Provide the (x, y) coordinate of the cell's center where the given text is located.  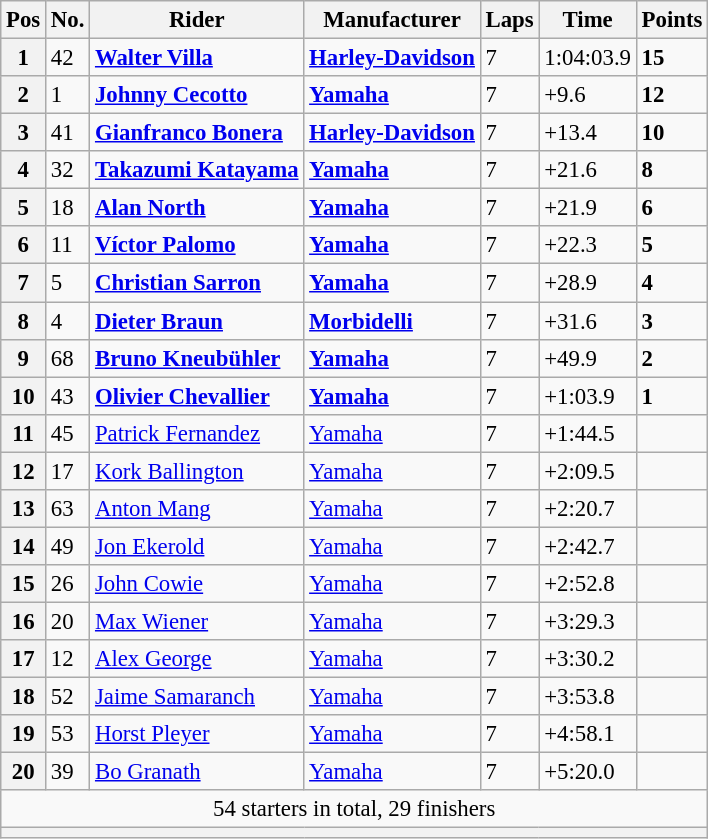
+1:44.5 (588, 433)
+49.9 (588, 358)
Bruno Kneubühler (197, 358)
42 (68, 58)
+2:20.7 (588, 509)
Points (672, 20)
+2:09.5 (588, 471)
53 (68, 734)
Max Wiener (197, 621)
+13.4 (588, 133)
Time (588, 20)
Pos (24, 20)
Alex George (197, 659)
+21.9 (588, 208)
16 (24, 621)
Jon Ekerold (197, 546)
Takazumi Katayama (197, 170)
Anton Mang (197, 509)
Walter Villa (197, 58)
Johnny Cecotto (197, 95)
Laps (510, 20)
9 (24, 358)
No. (68, 20)
+3:30.2 (588, 659)
52 (68, 697)
+1:03.9 (588, 396)
1:04:03.9 (588, 58)
Kork Ballington (197, 471)
Morbidelli (392, 321)
+28.9 (588, 283)
+4:58.1 (588, 734)
19 (24, 734)
+21.6 (588, 170)
41 (68, 133)
Rider (197, 20)
49 (68, 546)
John Cowie (197, 584)
Horst Pleyer (197, 734)
14 (24, 546)
+2:42.7 (588, 546)
Gianfranco Bonera (197, 133)
+22.3 (588, 245)
13 (24, 509)
45 (68, 433)
43 (68, 396)
+3:53.8 (588, 697)
32 (68, 170)
+3:29.3 (588, 621)
Alan North (197, 208)
54 starters in total, 29 finishers (354, 809)
Patrick Fernandez (197, 433)
+2:52.8 (588, 584)
+9.6 (588, 95)
Dieter Braun (197, 321)
+31.6 (588, 321)
Víctor Palomo (197, 245)
63 (68, 509)
+5:20.0 (588, 772)
Jaime Samaranch (197, 697)
68 (68, 358)
Christian Sarron (197, 283)
Olivier Chevallier (197, 396)
39 (68, 772)
26 (68, 584)
Manufacturer (392, 20)
Bo Granath (197, 772)
